Pinpoint the cell where the given text exists, returning its (x, y) midpoint coordinate. 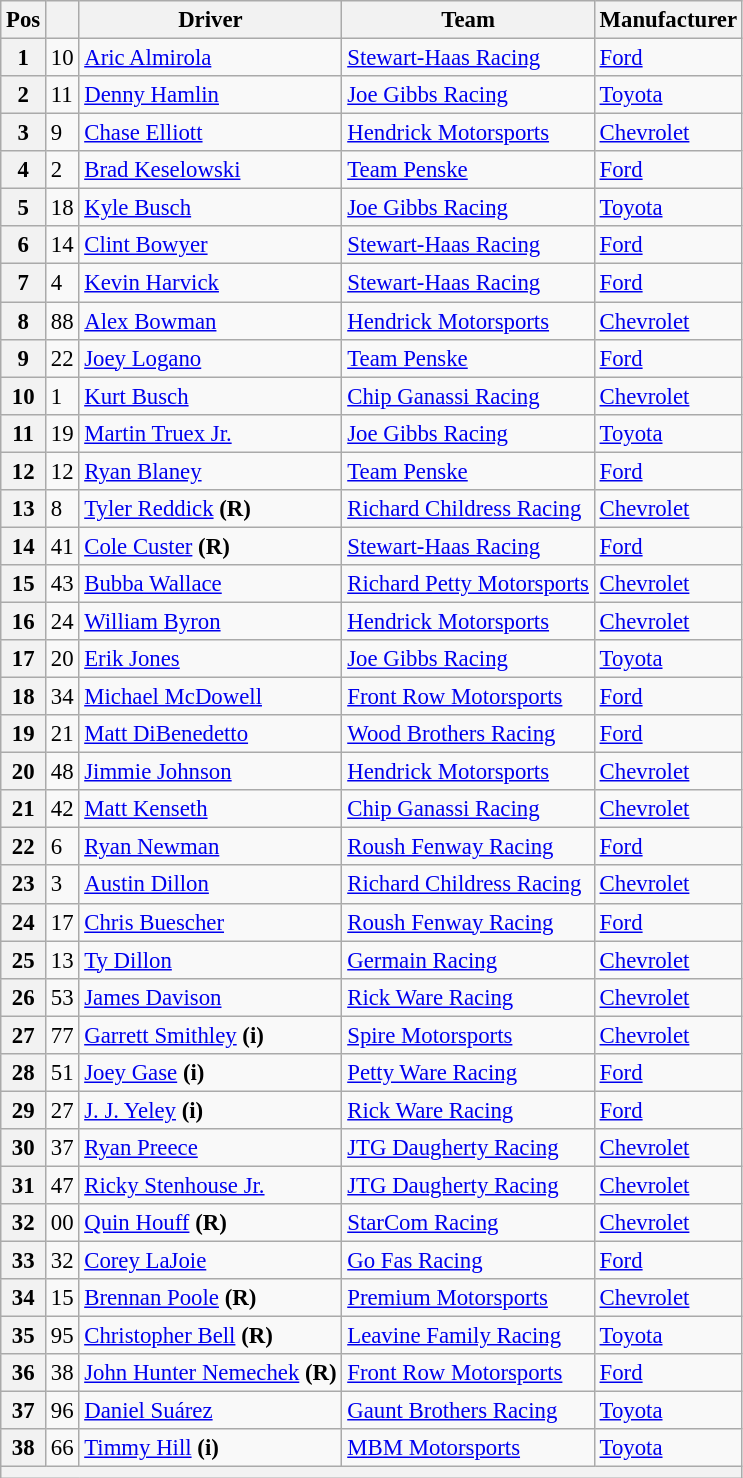
Kurt Busch (210, 396)
41 (62, 546)
Kyle Busch (210, 208)
Erik Jones (210, 659)
Alex Bowman (210, 321)
88 (62, 321)
Daniel Suárez (210, 1411)
MBM Motorsports (468, 1449)
Pos (24, 20)
26 (24, 997)
Ryan Newman (210, 847)
Matt Kenseth (210, 809)
Leavine Family Racing (468, 1336)
Michael McDowell (210, 697)
Brennan Poole (R) (210, 1298)
Wood Brothers Racing (468, 734)
Germain Racing (468, 960)
25 (24, 960)
48 (62, 772)
Ryan Preece (210, 1148)
Brad Keselowski (210, 170)
36 (24, 1373)
Gaunt Brothers Racing (468, 1411)
Clint Bowyer (210, 245)
29 (24, 1110)
John Hunter Nemechek (R) (210, 1373)
Spire Motorsports (468, 1035)
77 (62, 1035)
William Byron (210, 621)
Tyler Reddick (R) (210, 509)
Garrett Smithley (i) (210, 1035)
7 (24, 283)
51 (62, 1073)
Chris Buescher (210, 922)
43 (62, 584)
Ryan Blaney (210, 471)
00 (62, 1223)
Driver (210, 20)
16 (24, 621)
31 (24, 1185)
23 (24, 885)
Matt DiBenedetto (210, 734)
Petty Ware Racing (468, 1073)
Joey Logano (210, 358)
33 (24, 1261)
42 (62, 809)
Martin Truex Jr. (210, 433)
Jimmie Johnson (210, 772)
95 (62, 1336)
96 (62, 1411)
James Davison (210, 997)
Austin Dillon (210, 885)
35 (24, 1336)
Bubba Wallace (210, 584)
Joey Gase (i) (210, 1073)
47 (62, 1185)
J. J. Yeley (i) (210, 1110)
Team (468, 20)
Ty Dillon (210, 960)
Corey LaJoie (210, 1261)
Kevin Harvick (210, 283)
Chase Elliott (210, 133)
Go Fas Racing (468, 1261)
53 (62, 997)
66 (62, 1449)
StarCom Racing (468, 1223)
5 (24, 208)
Richard Petty Motorsports (468, 584)
Ricky Stenhouse Jr. (210, 1185)
28 (24, 1073)
Timmy Hill (i) (210, 1449)
Manufacturer (668, 20)
30 (24, 1148)
Denny Hamlin (210, 95)
Premium Motorsports (468, 1298)
Christopher Bell (R) (210, 1336)
Quin Houff (R) (210, 1223)
Aric Almirola (210, 58)
Cole Custer (R) (210, 546)
